For the text-containing cell, return its midpoint in [x, y] coordinate format. 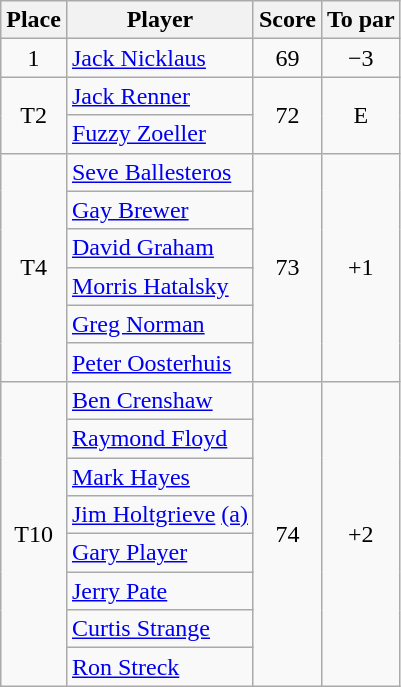
+1 [360, 267]
Mark Hayes [160, 477]
E [360, 115]
Curtis Strange [160, 629]
+2 [360, 533]
Jack Renner [160, 96]
73 [287, 267]
T4 [34, 267]
−3 [360, 58]
Ron Streck [160, 667]
Gay Brewer [160, 210]
To par [360, 20]
Jerry Pate [160, 591]
T10 [34, 533]
Seve Ballesteros [160, 172]
Fuzzy Zoeller [160, 134]
Greg Norman [160, 324]
Peter Oosterhuis [160, 362]
Gary Player [160, 553]
Raymond Floyd [160, 438]
69 [287, 58]
Morris Hatalsky [160, 286]
Player [160, 20]
Jack Nicklaus [160, 58]
72 [287, 115]
74 [287, 533]
Jim Holtgrieve (a) [160, 515]
Ben Crenshaw [160, 400]
David Graham [160, 248]
Place [34, 20]
1 [34, 58]
T2 [34, 115]
Score [287, 20]
